Extract the (x, y) coordinate from the center of the cell holding the provided text.  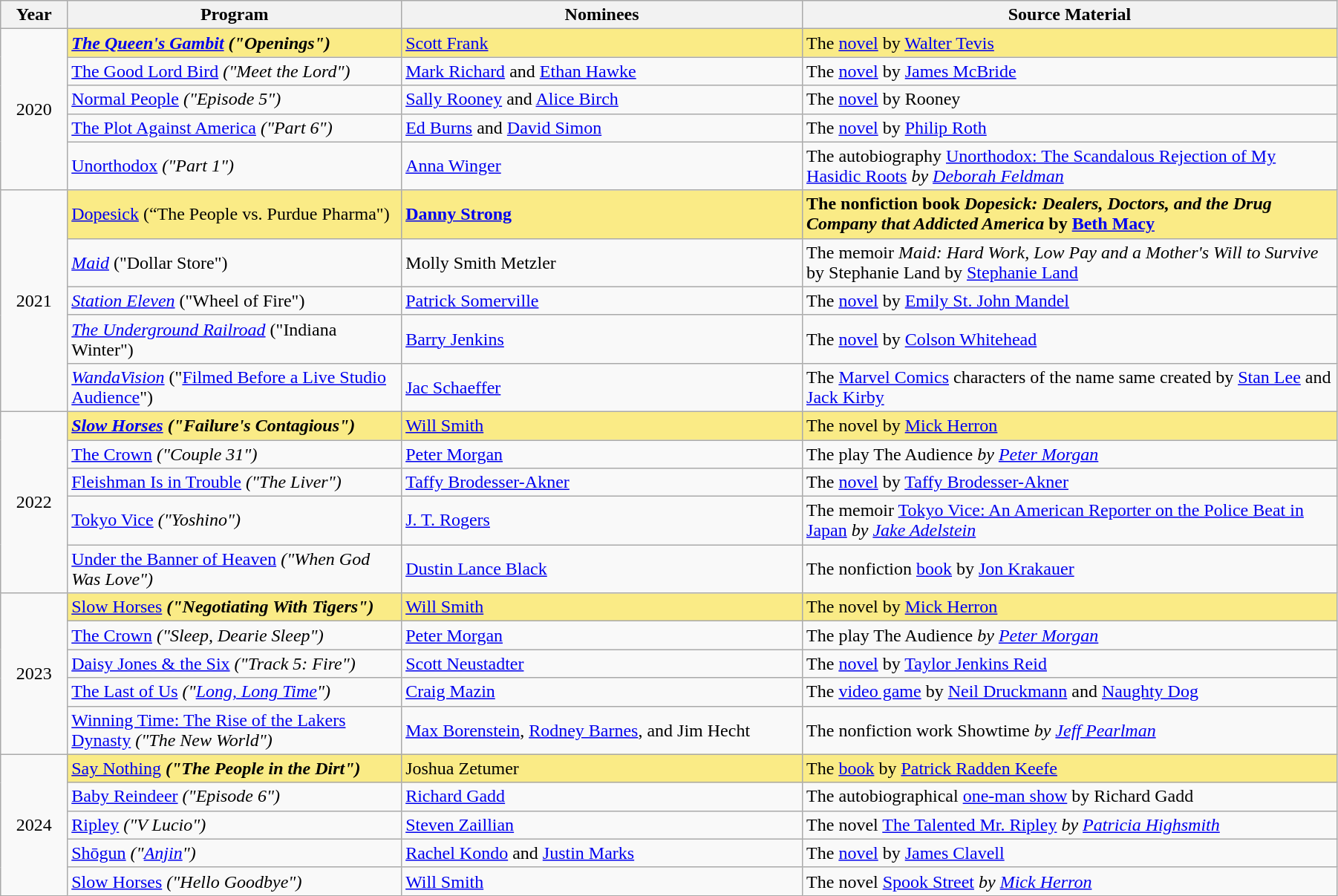
Scott Neustadter (602, 664)
The Crown ("Sleep, Dearie Sleep") (235, 635)
The novel by Taylor Jenkins Reid (1070, 664)
The memoir Maid: Hard Work, Low Pay and a Mother's Will to Survive by Stephanie Land by Stephanie Land (1070, 263)
The novel by Rooney (1070, 99)
Steven Zaillian (602, 825)
The novel by Walter Tevis (1070, 43)
Scott Frank (602, 43)
The novel by Colson Whitehead (1070, 339)
J. T. Rogers (602, 521)
Joshua Zetumer (602, 768)
Baby Reindeer ("Episode 6") (235, 797)
2021 (34, 301)
Winning Time: The Rise of the Lakers Dynasty ("The New World") (235, 730)
The novel by Philip Roth (1070, 128)
Station Eleven ("Wheel of Fire") (235, 301)
2023 (34, 674)
Rachel Kondo and Justin Marks (602, 853)
The Plot Against America ("Part 6") (235, 128)
Say Nothing ("The People in the Dirt") (235, 768)
Anna Winger (602, 166)
The autobiography Unorthodox: The Scandalous Rejection of My Hasidic Roots by Deborah Feldman (1070, 166)
The novel by Taffy Brodesser-Akner (1070, 483)
Craig Mazin (602, 692)
Taffy Brodesser-Akner (602, 483)
Barry Jenkins (602, 339)
Sally Rooney and Alice Birch (602, 99)
Shōgun ("Anjin") (235, 853)
Unorthodox ("Part 1") (235, 166)
The nonfiction book Dopesick: Dealers, Doctors, and the Drug Company that Addicted America by Beth Macy (1070, 214)
The Crown ("Couple 31") (235, 454)
Program (235, 15)
Source Material (1070, 15)
2024 (34, 825)
The Good Lord Bird ("Meet the Lord") (235, 71)
The novel by James McBride (1070, 71)
Slow Horses ("Hello Goodbye") (235, 881)
Nominees (602, 15)
Tokyo Vice ("Yoshino") (235, 521)
Dustin Lance Black (602, 569)
Slow Horses ("Negotiating With Tigers") (235, 607)
Maid ("Dollar Store") (235, 263)
The nonfiction book by Jon Krakauer (1070, 569)
Slow Horses ("Failure's Contagious") (235, 425)
Fleishman Is in Trouble ("The Liver") (235, 483)
Year (34, 15)
Normal People ("Episode 5") (235, 99)
The novel by Emily St. John Mandel (1070, 301)
Patrick Somerville (602, 301)
Ed Burns and David Simon (602, 128)
Dopesick (“The People vs. Purdue Pharma") (235, 214)
The video game by Neil Druckmann and Naughty Dog (1070, 692)
Mark Richard and Ethan Hawke (602, 71)
The Last of Us ("Long, Long Time") (235, 692)
Danny Strong (602, 214)
2020 (34, 110)
Richard Gadd (602, 797)
Jac Schaeffer (602, 387)
The autobiographical one-man show by Richard Gadd (1070, 797)
The book by Patrick Radden Keefe (1070, 768)
The nonfiction work Showtime by Jeff Pearlman (1070, 730)
The Underground Railroad ("Indiana Winter") (235, 339)
Max Borenstein, Rodney Barnes, and Jim Hecht (602, 730)
Under the Banner of Heaven ("When God Was Love") (235, 569)
The Queen's Gambit ("Openings") (235, 43)
WandaVision ("Filmed Before a Live Studio Audience") (235, 387)
The novel Spook Street by Mick Herron (1070, 881)
Daisy Jones & the Six ("Track 5: Fire") (235, 664)
Ripley ("V Lucio") (235, 825)
2022 (34, 502)
Molly Smith Metzler (602, 263)
The novel The Talented Mr. Ripley by Patricia Highsmith (1070, 825)
The Marvel Comics characters of the name same created by Stan Lee and Jack Kirby (1070, 387)
The novel by James Clavell (1070, 853)
The memoir Tokyo Vice: An American Reporter on the Police Beat in Japan by Jake Adelstein (1070, 521)
